Locate the cell with the specified text and output its [X, Y] center coordinate. 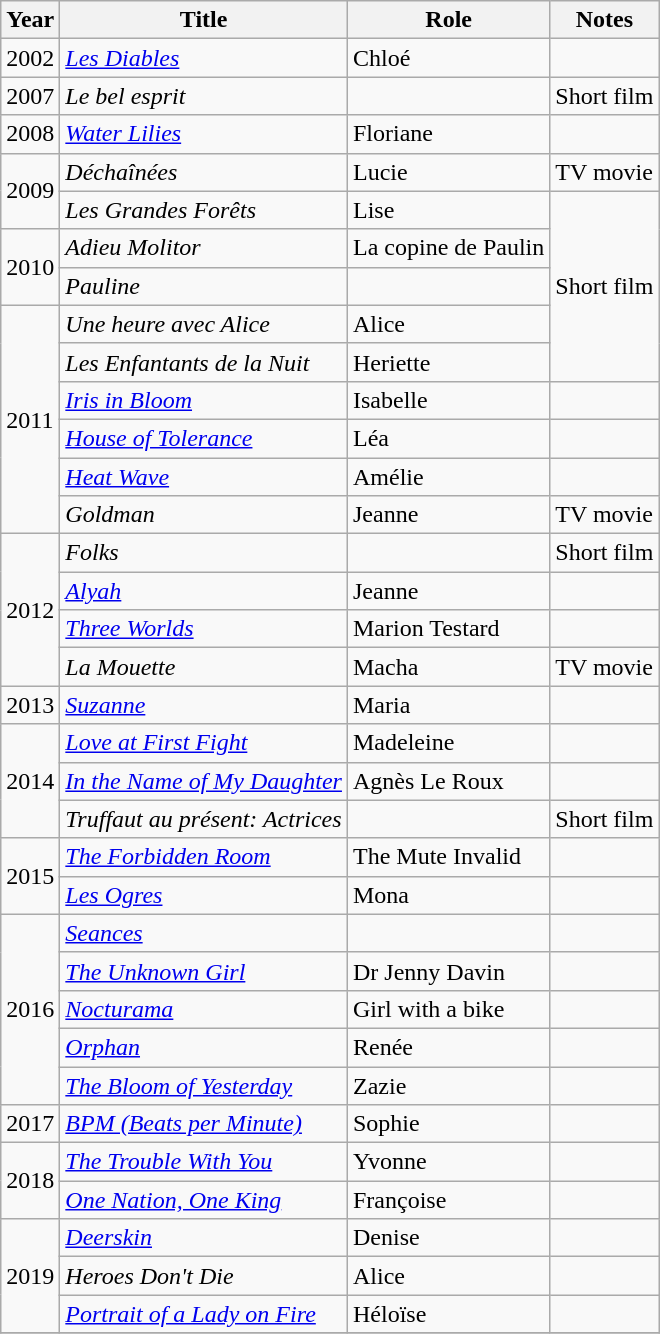
Water Lilies [204, 134]
Orphan [204, 1047]
Zazie [448, 1085]
2016 [30, 1009]
2010 [30, 267]
2009 [30, 191]
Denise [448, 1238]
Renée [448, 1047]
The Forbidden Room [204, 857]
Léa [448, 438]
2007 [30, 96]
2019 [30, 1276]
Truffaut au présent: Actrices [204, 819]
Year [30, 20]
La Mouette [204, 667]
Chloé [448, 58]
2002 [30, 58]
Amélie [448, 477]
One Nation, One King [204, 1200]
Yvonne [448, 1162]
Macha [448, 667]
Iris in Bloom [204, 400]
Sophie [448, 1124]
Notes [604, 20]
Deerskin [204, 1238]
Folks [204, 553]
Three Worlds [204, 629]
Le bel esprit [204, 96]
The Bloom of Yesterday [204, 1085]
Les Diables [204, 58]
The Trouble With You [204, 1162]
House of Tolerance [204, 438]
The Unknown Girl [204, 971]
Mona [448, 895]
2013 [30, 705]
Alyah [204, 591]
2015 [30, 876]
Dr Jenny Davin [448, 971]
Lucie [448, 172]
Portrait of a Lady on Fire [204, 1314]
2018 [30, 1181]
2014 [30, 781]
Une heure avec Alice [204, 324]
Goldman [204, 515]
Lise [448, 210]
Maria [448, 705]
Agnès Le Roux [448, 781]
Déchaînées [204, 172]
BPM (Beats per Minute) [204, 1124]
Role [448, 20]
2011 [30, 419]
Floriane [448, 134]
In the Name of My Daughter [204, 781]
Heriette [448, 362]
Title [204, 20]
Seances [204, 933]
Marion Testard [448, 629]
Les Enfantants de la Nuit [204, 362]
Héloïse [448, 1314]
Heat Wave [204, 477]
La copine de Paulin [448, 248]
Girl with a bike [448, 1009]
2008 [30, 134]
The Mute Invalid [448, 857]
Isabelle [448, 400]
Les Grandes Forêts [204, 210]
Adieu Molitor [204, 248]
Françoise [448, 1200]
Heroes Don't Die [204, 1276]
Madeleine [448, 743]
2012 [30, 610]
Love at First Fight [204, 743]
Suzanne [204, 705]
Pauline [204, 286]
Nocturama [204, 1009]
2017 [30, 1124]
Les Ogres [204, 895]
